Pinpoint the cell where the given text exists, returning its (x, y) midpoint coordinate. 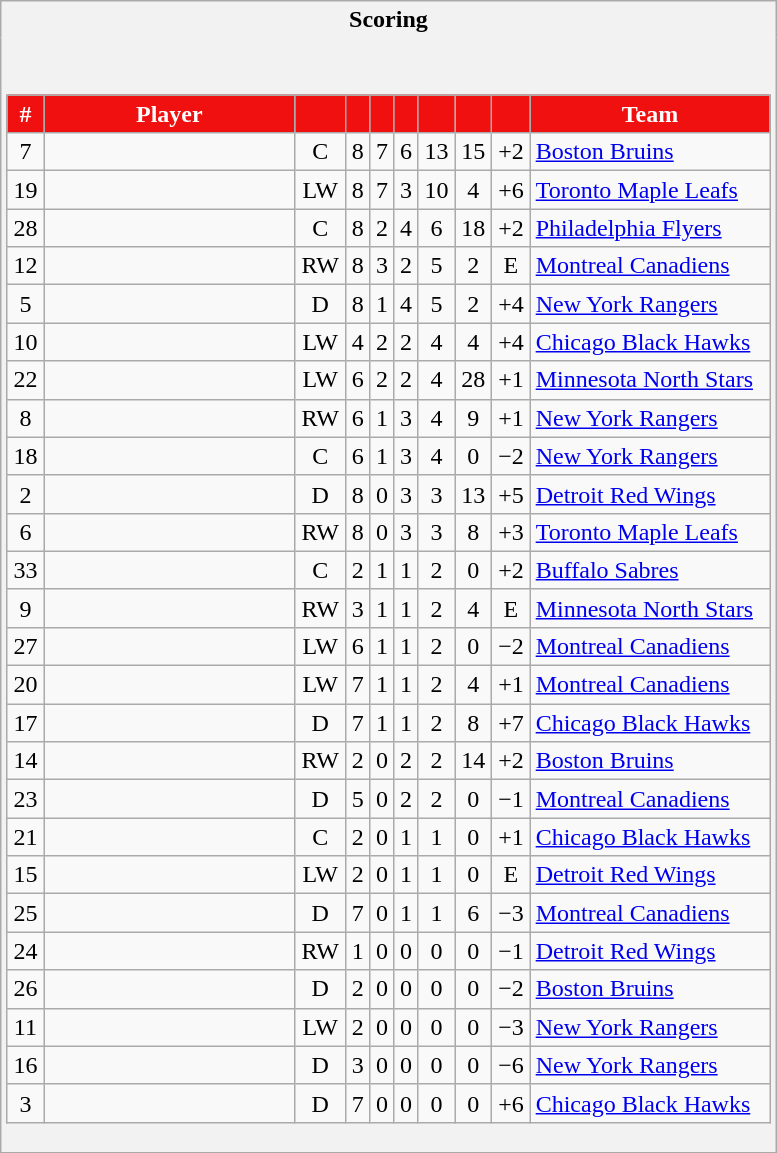
33 (26, 570)
+5 (511, 494)
−6 (511, 1065)
12 (26, 266)
24 (26, 951)
Scoring (388, 20)
26 (26, 989)
20 (26, 685)
Buffalo Sabres (650, 570)
+3 (511, 532)
Player (170, 114)
22 (26, 380)
21 (26, 837)
17 (26, 723)
Team (650, 114)
27 (26, 646)
11 (26, 1027)
19 (26, 190)
# (26, 114)
23 (26, 799)
+7 (511, 723)
Philadelphia Flyers (650, 228)
25 (26, 913)
16 (26, 1065)
